Identify which cell holds the provided text, then report its [X, Y] central coordinate. 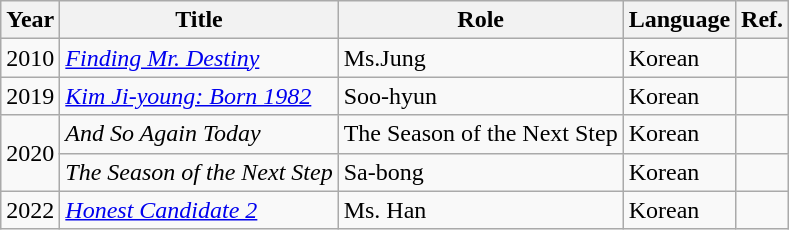
And So Again Today [199, 134]
Sa-bong [480, 172]
2010 [30, 58]
Language [679, 20]
Finding Mr. Destiny [199, 58]
Kim Ji-young: Born 1982 [199, 96]
Year [30, 20]
Title [199, 20]
2020 [30, 153]
2019 [30, 96]
2022 [30, 210]
Ref. [762, 20]
Role [480, 20]
Honest Candidate 2 [199, 210]
Soo-hyun [480, 96]
Ms.Jung [480, 58]
Ms. Han [480, 210]
